Search for the cell housing the specified text and yield its [x, y] center coordinate. 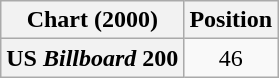
Position [231, 20]
US Billboard 200 [92, 58]
Chart (2000) [92, 20]
46 [231, 58]
